Return the [x, y] coordinate for the center point of the cell that contains the specified text.  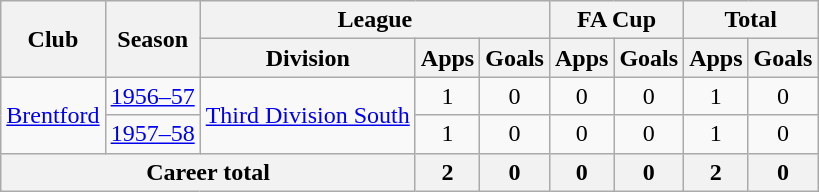
Brentford [53, 115]
Career total [208, 172]
1957–58 [152, 134]
Third Division South [308, 115]
Club [53, 39]
Total [751, 20]
League [374, 20]
Division [308, 58]
1956–57 [152, 96]
Season [152, 39]
FA Cup [616, 20]
